From the cell containing the given text, extract its center point as [x, y] coordinate. 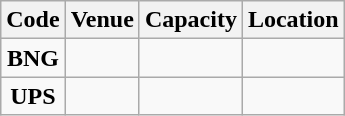
UPS [33, 96]
Location [293, 20]
Capacity [190, 20]
Venue [102, 20]
Code [33, 20]
BNG [33, 58]
